Find where the given text appears and provide that cell's center as (X, Y) coordinate. 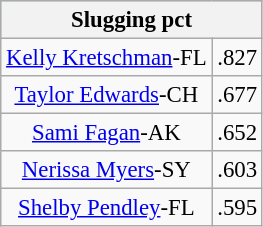
.677 (237, 95)
Slugging pct (132, 20)
.603 (237, 170)
Sami Fagan-AK (106, 133)
Kelly Kretschman-FL (106, 58)
.827 (237, 58)
.595 (237, 208)
.652 (237, 133)
Shelby Pendley-FL (106, 208)
Taylor Edwards-CH (106, 95)
Nerissa Myers-SY (106, 170)
